Identify which cell holds the provided text, then report its (X, Y) central coordinate. 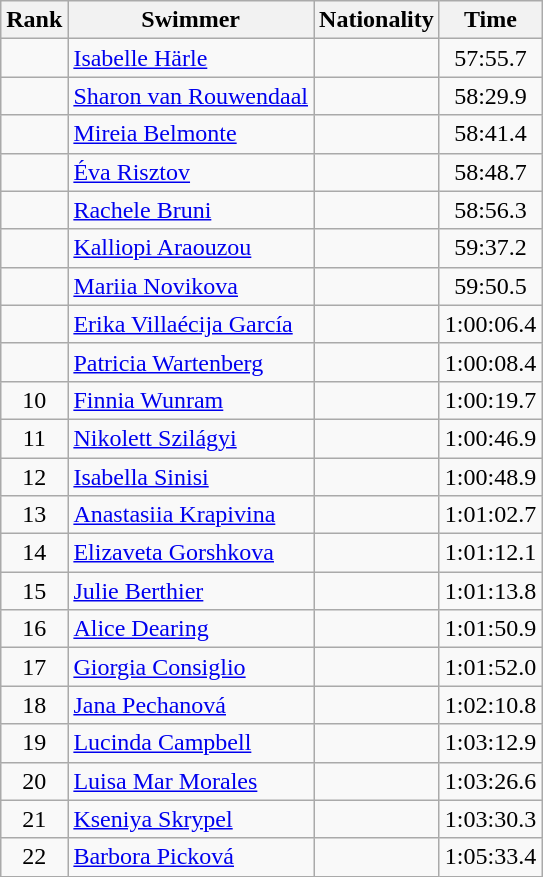
Mariia Novikova (191, 286)
1:03:30.3 (490, 819)
59:50.5 (490, 286)
21 (34, 819)
1:01:12.1 (490, 553)
1:00:08.4 (490, 362)
Erika Villaécija García (191, 324)
1:00:48.9 (490, 477)
1:01:02.7 (490, 515)
Anastasiia Krapivina (191, 515)
1:03:26.6 (490, 781)
58:56.3 (490, 210)
Nikolett Szilágyi (191, 438)
17 (34, 667)
Isabella Sinisi (191, 477)
Giorgia Consiglio (191, 667)
19 (34, 743)
Rank (34, 20)
Mireia Belmonte (191, 134)
20 (34, 781)
Time (490, 20)
Barbora Picková (191, 857)
1:02:10.8 (490, 705)
58:29.9 (490, 96)
11 (34, 438)
1:01:52.0 (490, 667)
Isabelle Härle (191, 58)
16 (34, 629)
1:01:13.8 (490, 591)
1:00:46.9 (490, 438)
Swimmer (191, 20)
18 (34, 705)
1:01:50.9 (490, 629)
1:00:19.7 (490, 400)
22 (34, 857)
Jana Pechanová (191, 705)
Rachele Bruni (191, 210)
13 (34, 515)
Luisa Mar Morales (191, 781)
Lucinda Campbell (191, 743)
Sharon van Rouwendaal (191, 96)
Finnia Wunram (191, 400)
Nationality (377, 20)
Julie Berthier (191, 591)
58:41.4 (490, 134)
10 (34, 400)
Elizaveta Gorshkova (191, 553)
14 (34, 553)
1:05:33.4 (490, 857)
15 (34, 591)
Patricia Wartenberg (191, 362)
Alice Dearing (191, 629)
Kalliopi Araouzou (191, 248)
1:00:06.4 (490, 324)
12 (34, 477)
58:48.7 (490, 172)
1:03:12.9 (490, 743)
Éva Risztov (191, 172)
59:37.2 (490, 248)
57:55.7 (490, 58)
Kseniya Skrypel (191, 819)
